Find where the given text appears and provide that cell's center as [X, Y] coordinate. 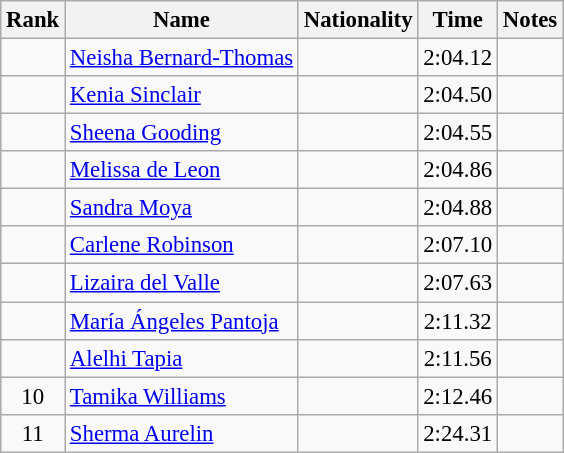
Time [458, 20]
2:04.88 [458, 208]
2:04.86 [458, 170]
Kenia Sinclair [182, 95]
María Ángeles Pantoja [182, 321]
Sheena Gooding [182, 133]
2:12.46 [458, 396]
2:04.55 [458, 133]
2:04.50 [458, 95]
Sandra Moya [182, 208]
2:11.56 [458, 358]
Notes [530, 20]
10 [33, 396]
Rank [33, 20]
Sherma Aurelin [182, 433]
Tamika Williams [182, 396]
2:11.32 [458, 321]
Alelhi Tapia [182, 358]
Neisha Bernard-Thomas [182, 58]
Melissa de Leon [182, 170]
2:04.12 [458, 58]
Carlene Robinson [182, 245]
2:24.31 [458, 433]
Lizaira del Valle [182, 283]
11 [33, 433]
2:07.10 [458, 245]
Nationality [358, 20]
2:07.63 [458, 283]
Name [182, 20]
